Capture the cell that displays the provided text and extract its [X, Y] central coordinate. 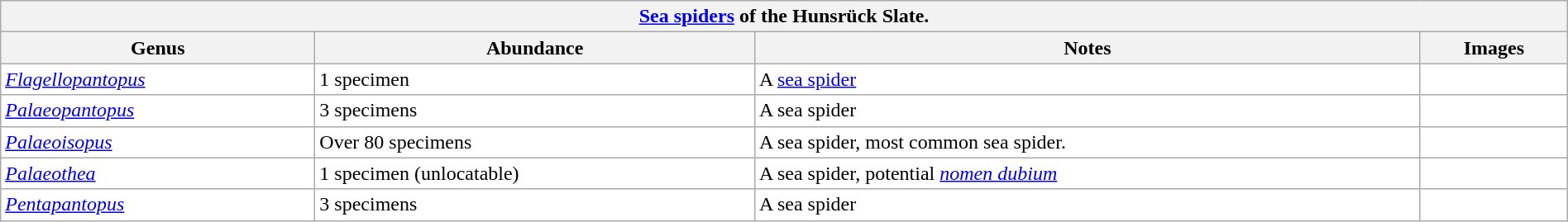
Abundance [535, 48]
1 specimen (unlocatable) [535, 173]
Palaeoisopus [158, 142]
1 specimen [535, 79]
Genus [158, 48]
Palaeopantopus [158, 111]
Palaeothea [158, 173]
Sea spiders of the Hunsrück Slate. [784, 17]
A sea spider, potential nomen dubium [1087, 173]
Over 80 specimens [535, 142]
A sea spider, most common sea spider. [1087, 142]
Pentapantopus [158, 205]
Notes [1087, 48]
Images [1494, 48]
Flagellopantopus [158, 79]
